Locate the cell with the specified text and output its (x, y) center coordinate. 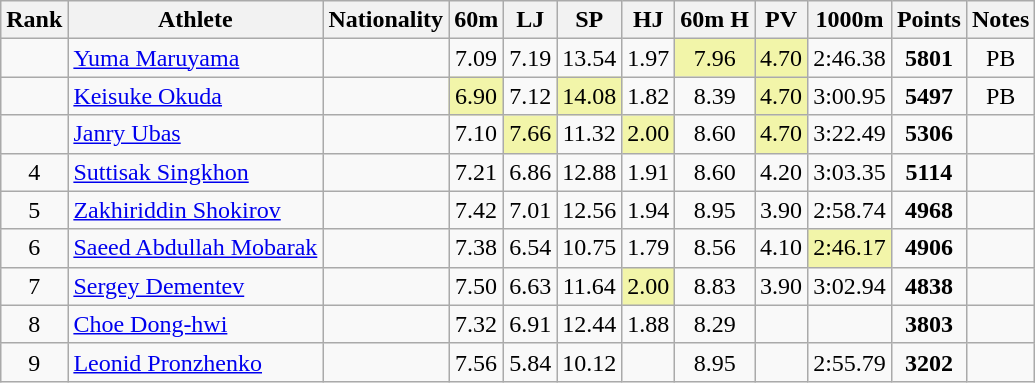
4838 (928, 286)
1.79 (648, 248)
8 (34, 324)
1.91 (648, 172)
7.10 (476, 134)
6.63 (530, 286)
Athlete (196, 20)
7.50 (476, 286)
SP (590, 20)
7.66 (530, 134)
1.82 (648, 96)
5.84 (530, 362)
4968 (928, 210)
Janry Ubas (196, 134)
3:02.94 (850, 286)
PV (782, 20)
7 (34, 286)
8.39 (715, 96)
10.12 (590, 362)
6 (34, 248)
4.20 (782, 172)
7.96 (715, 58)
60m (476, 20)
1.97 (648, 58)
Keisuke Okuda (196, 96)
4.10 (782, 248)
3:22.49 (850, 134)
5497 (928, 96)
7.21 (476, 172)
6.86 (530, 172)
2:46.38 (850, 58)
13.54 (590, 58)
7.09 (476, 58)
7.19 (530, 58)
Sergey Dementev (196, 286)
Zakhiriddin Shokirov (196, 210)
7.38 (476, 248)
Choe Dong-hwi (196, 324)
6.90 (476, 96)
5801 (928, 58)
5 (34, 210)
2:55.79 (850, 362)
8.56 (715, 248)
Yuma Maruyama (196, 58)
3:03.35 (850, 172)
3803 (928, 324)
2:46.17 (850, 248)
4 (34, 172)
5306 (928, 134)
8.83 (715, 286)
12.56 (590, 210)
10.75 (590, 248)
12.44 (590, 324)
11.64 (590, 286)
7.42 (476, 210)
Rank (34, 20)
7.01 (530, 210)
Suttisak Singkhon (196, 172)
1.94 (648, 210)
HJ (648, 20)
7.56 (476, 362)
4906 (928, 248)
5114 (928, 172)
6.91 (530, 324)
12.88 (590, 172)
7.12 (530, 96)
1000m (850, 20)
Leonid Pronzhenko (196, 362)
7.32 (476, 324)
2:58.74 (850, 210)
9 (34, 362)
6.54 (530, 248)
8.29 (715, 324)
Notes (1000, 20)
Points (928, 20)
3202 (928, 362)
60m H (715, 20)
Saeed Abdullah Mobarak (196, 248)
14.08 (590, 96)
1.88 (648, 324)
Nationality (386, 20)
3:00.95 (850, 96)
LJ (530, 20)
11.32 (590, 134)
